Identify which cell holds the provided text, then report its (x, y) central coordinate. 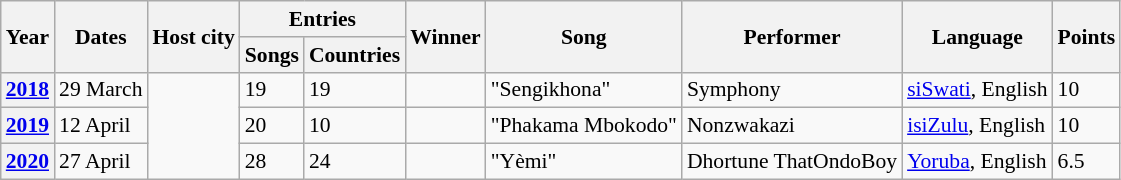
20 (272, 126)
"Phakama Mbokodo" (584, 126)
28 (272, 162)
29 March (100, 90)
Year (28, 36)
24 (354, 162)
Performer (792, 36)
Dhortune ThatOndoBoy (792, 162)
6.5 (1087, 162)
Symphony (792, 90)
Nonzwakazi (792, 126)
"Sengikhona" (584, 90)
Points (1087, 36)
Countries (354, 55)
isiZulu, English (977, 126)
siSwati, English (977, 90)
Winner (446, 36)
2020 (28, 162)
Dates (100, 36)
Yoruba, English (977, 162)
2018 (28, 90)
"Yèmi" (584, 162)
2019 (28, 126)
Song (584, 36)
Language (977, 36)
12 April (100, 126)
Entries (322, 19)
Host city (193, 36)
27 April (100, 162)
Songs (272, 55)
